Detect which cell encompasses the target text, then output its [X, Y] center coordinate. 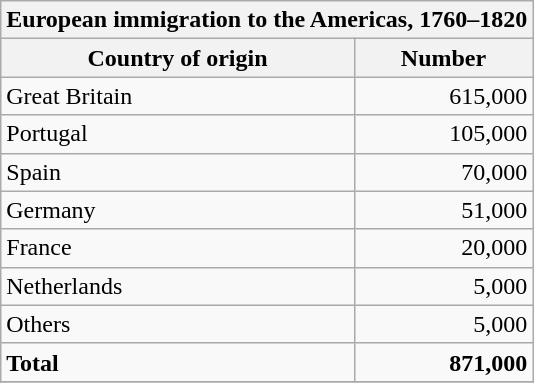
Total [178, 362]
Netherlands [178, 286]
615,000 [443, 96]
51,000 [443, 210]
Great Britain [178, 96]
Number [443, 58]
Germany [178, 210]
Portugal [178, 134]
105,000 [443, 134]
70,000 [443, 172]
Country of origin [178, 58]
Others [178, 324]
Spain [178, 172]
France [178, 248]
20,000 [443, 248]
European immigration to the Americas, 1760–1820 [267, 20]
871,000 [443, 362]
